Provide the (X, Y) coordinate of the cell's center where the given text is located.  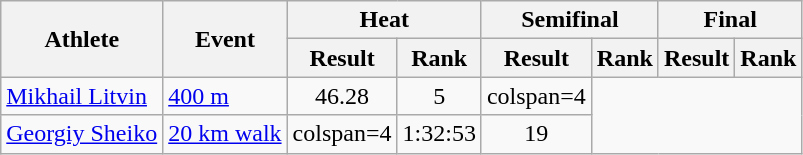
46.28 (342, 96)
Event (225, 39)
400 m (225, 96)
20 km walk (225, 134)
Georgiy Sheiko (82, 134)
Athlete (82, 39)
1:32:53 (439, 134)
Semifinal (570, 20)
19 (536, 134)
5 (439, 96)
Mikhail Litvin (82, 96)
Heat (384, 20)
Final (730, 20)
